Locate the cell with the specified text and output its [X, Y] center coordinate. 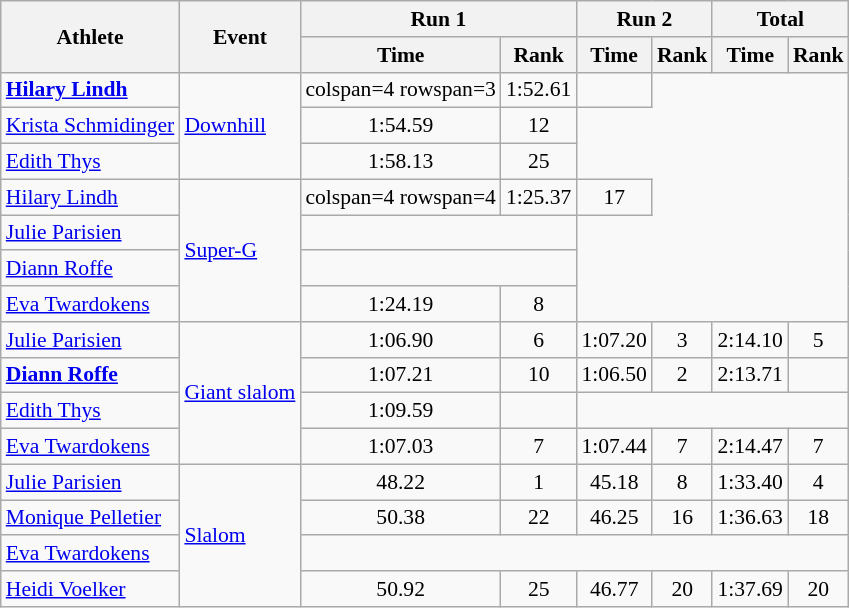
Krista Schmidinger [90, 126]
18 [818, 518]
Downhill [240, 126]
1 [538, 482]
12 [538, 126]
Slalom [240, 535]
Run 2 [644, 19]
1:06.50 [614, 375]
6 [538, 340]
1:06.90 [400, 340]
48.22 [400, 482]
1:52.61 [538, 90]
1:09.59 [400, 411]
1:37.69 [750, 589]
10 [538, 375]
17 [614, 197]
Total [780, 19]
Monique Pelletier [90, 518]
Super-G [240, 250]
colspan=4 rowspan=4 [400, 197]
3 [682, 340]
1:58.13 [400, 162]
1:07.03 [400, 447]
46.77 [614, 589]
4 [818, 482]
Run 1 [438, 19]
Event [240, 36]
2:13.71 [750, 375]
1:54.59 [400, 126]
2:14.10 [750, 340]
Giant slalom [240, 393]
1:07.21 [400, 375]
1:36.63 [750, 518]
16 [682, 518]
Heidi Voelker [90, 589]
colspan=4 rowspan=3 [400, 90]
1:24.19 [400, 304]
2:14.47 [750, 447]
22 [538, 518]
50.38 [400, 518]
46.25 [614, 518]
1:33.40 [750, 482]
45.18 [614, 482]
1:07.44 [614, 447]
5 [818, 340]
1:07.20 [614, 340]
1:25.37 [538, 197]
2 [682, 375]
Athlete [90, 36]
50.92 [400, 589]
